Search for the cell housing the specified text and yield its [x, y] center coordinate. 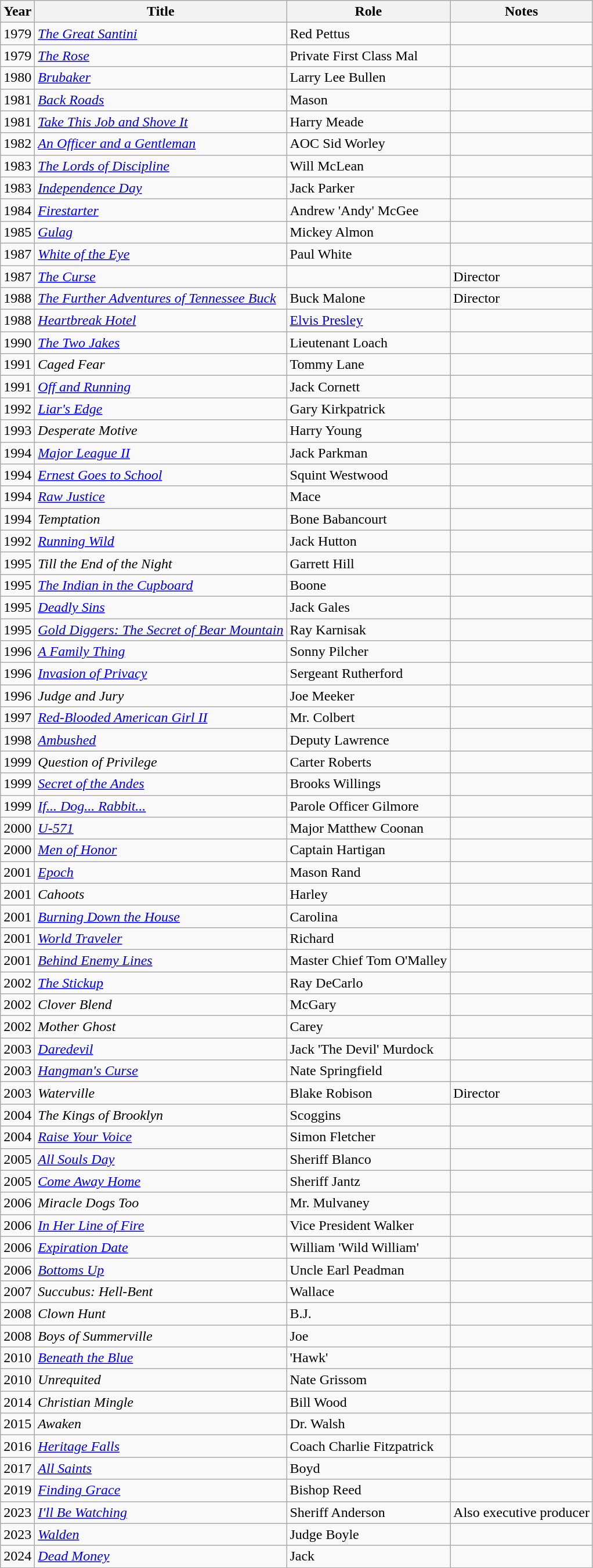
A Family Thing [161, 652]
Harry Meade [368, 122]
Question of Privilege [161, 762]
William 'Wild William' [368, 1247]
Title [161, 12]
Temptation [161, 519]
Sheriff Jantz [368, 1181]
In Her Line of Fire [161, 1225]
'Hawk' [368, 1358]
Desperate Motive [161, 431]
Ernest Goes to School [161, 475]
The Rose [161, 56]
Year [17, 12]
Jack Parkman [368, 453]
Mason [368, 100]
Also executive producer [522, 1512]
Mace [368, 497]
Dead Money [161, 1556]
Bill Wood [368, 1402]
Jack Cornett [368, 387]
Judge Boyle [368, 1534]
Take This Job and Shove It [161, 122]
Off and Running [161, 387]
Brubaker [161, 78]
Jack Hutton [368, 541]
Sheriff Blanco [368, 1159]
1982 [17, 144]
Private First Class Mal [368, 56]
The Two Jakes [161, 343]
2014 [17, 1402]
Simon Fletcher [368, 1137]
Caged Fear [161, 365]
Running Wild [161, 541]
Mother Ghost [161, 1027]
Carey [368, 1027]
Sheriff Anderson [368, 1512]
Succubus: Hell-Bent [161, 1291]
Uncle Earl Peadman [368, 1269]
Judge and Jury [161, 696]
Deputy Lawrence [368, 740]
Parole Officer Gilmore [368, 806]
The Great Santini [161, 34]
Ray DeCarlo [368, 983]
Dr. Walsh [368, 1424]
Vice President Walker [368, 1225]
Richard [368, 938]
The Stickup [161, 983]
Beneath the Blue [161, 1358]
Harley [368, 894]
The Curse [161, 277]
Invasion of Privacy [161, 674]
2007 [17, 1291]
Raise Your Voice [161, 1137]
Independence Day [161, 188]
Gary Kirkpatrick [368, 409]
Coach Charlie Fitzpatrick [368, 1446]
2019 [17, 1490]
Christian Mingle [161, 1402]
White of the Eye [161, 254]
Paul White [368, 254]
Brooks Willings [368, 784]
Ambushed [161, 740]
Jack Gales [368, 607]
Gold Diggers: The Secret of Bear Mountain [161, 629]
The Lords of Discipline [161, 166]
Role [368, 12]
McGary [368, 1005]
The Kings of Brooklyn [161, 1115]
Behind Enemy Lines [161, 960]
Jack [368, 1556]
Bishop Reed [368, 1490]
Red-Blooded American Girl II [161, 718]
Deadly Sins [161, 607]
Clown Hunt [161, 1313]
Firestarter [161, 210]
Hangman's Curse [161, 1071]
Red Pettus [368, 34]
Ray Karnisak [368, 629]
1980 [17, 78]
Master Chief Tom O'Malley [368, 960]
Elvis Presley [368, 321]
AOC Sid Worley [368, 144]
Cahoots [161, 894]
Garrett Hill [368, 563]
1990 [17, 343]
All Souls Day [161, 1159]
Raw Justice [161, 497]
Joe [368, 1335]
Gulag [161, 232]
2016 [17, 1446]
Blake Robison [368, 1093]
Clover Blend [161, 1005]
Back Roads [161, 100]
Till the End of the Night [161, 563]
If... Dog... Rabbit... [161, 806]
U-571 [161, 828]
Sergeant Rutherford [368, 674]
2017 [17, 1468]
Andrew 'Andy' McGee [368, 210]
Burning Down the House [161, 916]
Major League II [161, 453]
Mr. Colbert [368, 718]
Nate Grissom [368, 1380]
Daredevil [161, 1049]
World Traveler [161, 938]
Boyd [368, 1468]
Bone Babancourt [368, 519]
Will McLean [368, 166]
Heartbreak Hotel [161, 321]
Major Matthew Coonan [368, 828]
Awaken [161, 1424]
Heritage Falls [161, 1446]
Bottoms Up [161, 1269]
Harry Young [368, 431]
Tommy Lane [368, 365]
Captain Hartigan [368, 850]
Nate Springfield [368, 1071]
B.J. [368, 1313]
Jack 'The Devil' Murdock [368, 1049]
Lieutenant Loach [368, 343]
Boys of Summerville [161, 1335]
Notes [522, 12]
Jack Parker [368, 188]
1998 [17, 740]
Squint Westwood [368, 475]
Scoggins [368, 1115]
Unrequited [161, 1380]
Buck Malone [368, 299]
Wallace [368, 1291]
I'll Be Watching [161, 1512]
Carolina [368, 916]
Come Away Home [161, 1181]
1984 [17, 210]
Finding Grace [161, 1490]
Epoch [161, 872]
2024 [17, 1556]
Sonny Pilcher [368, 652]
Expiration Date [161, 1247]
All Saints [161, 1468]
Liar's Edge [161, 409]
Joe Meeker [368, 696]
An Officer and a Gentleman [161, 144]
2015 [17, 1424]
1993 [17, 431]
Mr. Mulvaney [368, 1203]
Larry Lee Bullen [368, 78]
Boone [368, 585]
1997 [17, 718]
Miracle Dogs Too [161, 1203]
Secret of the Andes [161, 784]
The Further Adventures of Tennessee Buck [161, 299]
Carter Roberts [368, 762]
Mason Rand [368, 872]
Waterville [161, 1093]
Walden [161, 1534]
1985 [17, 232]
Mickey Almon [368, 232]
The Indian in the Cupboard [161, 585]
Men of Honor [161, 850]
